For the text-containing cell, return its midpoint in (x, y) coordinate format. 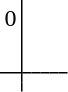
0 (11, 18)
